Capture the cell that displays the provided text and extract its [X, Y] central coordinate. 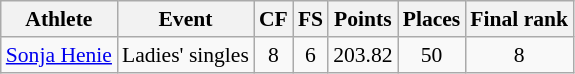
CF [274, 19]
Final rank [519, 19]
Places [432, 19]
Athlete [59, 19]
Sonja Henie [59, 55]
Points [362, 19]
FS [310, 19]
Event [186, 19]
Ladies' singles [186, 55]
203.82 [362, 55]
50 [432, 55]
6 [310, 55]
